Detect which cell encompasses the target text, then output its (X, Y) center coordinate. 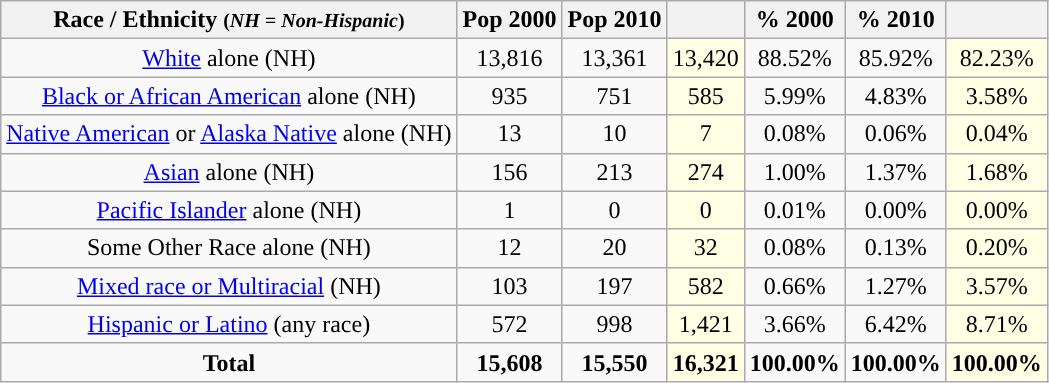
% 2000 (794, 20)
1.68% (996, 172)
935 (510, 96)
13,420 (706, 58)
4.83% (896, 96)
Asian alone (NH) (229, 172)
582 (706, 286)
3.58% (996, 96)
7 (706, 134)
0.04% (996, 134)
0.66% (794, 286)
10 (614, 134)
15,608 (510, 362)
6.42% (896, 324)
1 (510, 210)
Mixed race or Multiracial (NH) (229, 286)
3.57% (996, 286)
0.06% (896, 134)
0.01% (794, 210)
Race / Ethnicity (NH = Non-Hispanic) (229, 20)
Black or African American alone (NH) (229, 96)
8.71% (996, 324)
103 (510, 286)
% 2010 (896, 20)
1,421 (706, 324)
White alone (NH) (229, 58)
Pacific Islander alone (NH) (229, 210)
585 (706, 96)
Native American or Alaska Native alone (NH) (229, 134)
1.37% (896, 172)
572 (510, 324)
Some Other Race alone (NH) (229, 248)
5.99% (794, 96)
156 (510, 172)
998 (614, 324)
Pop 2010 (614, 20)
85.92% (896, 58)
15,550 (614, 362)
13 (510, 134)
32 (706, 248)
82.23% (996, 58)
Hispanic or Latino (any race) (229, 324)
1.27% (896, 286)
751 (614, 96)
Total (229, 362)
0.20% (996, 248)
213 (614, 172)
88.52% (794, 58)
16,321 (706, 362)
3.66% (794, 324)
197 (614, 286)
13,361 (614, 58)
0.13% (896, 248)
12 (510, 248)
13,816 (510, 58)
20 (614, 248)
Pop 2000 (510, 20)
274 (706, 172)
1.00% (794, 172)
